Provide the [X, Y] coordinate of the cell's center where the given text is located.  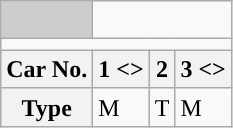
1 <> [121, 69]
Car No. [47, 69]
2 [162, 69]
T [162, 107]
Type [47, 107]
3 <> [203, 69]
